Return the (X, Y) coordinate for the center point of the cell that contains the specified text.  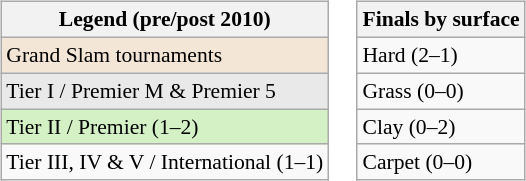
Hard (2–1) (440, 55)
Clay (0–2) (440, 127)
Tier III, IV & V / International (1–1) (164, 162)
Carpet (0–0) (440, 162)
Tier I / Premier M & Premier 5 (164, 91)
Grand Slam tournaments (164, 55)
Legend (pre/post 2010) (164, 20)
Finals by surface (440, 20)
Tier II / Premier (1–2) (164, 127)
Grass (0–0) (440, 91)
